Pinpoint the cell where the given text exists, returning its (X, Y) midpoint coordinate. 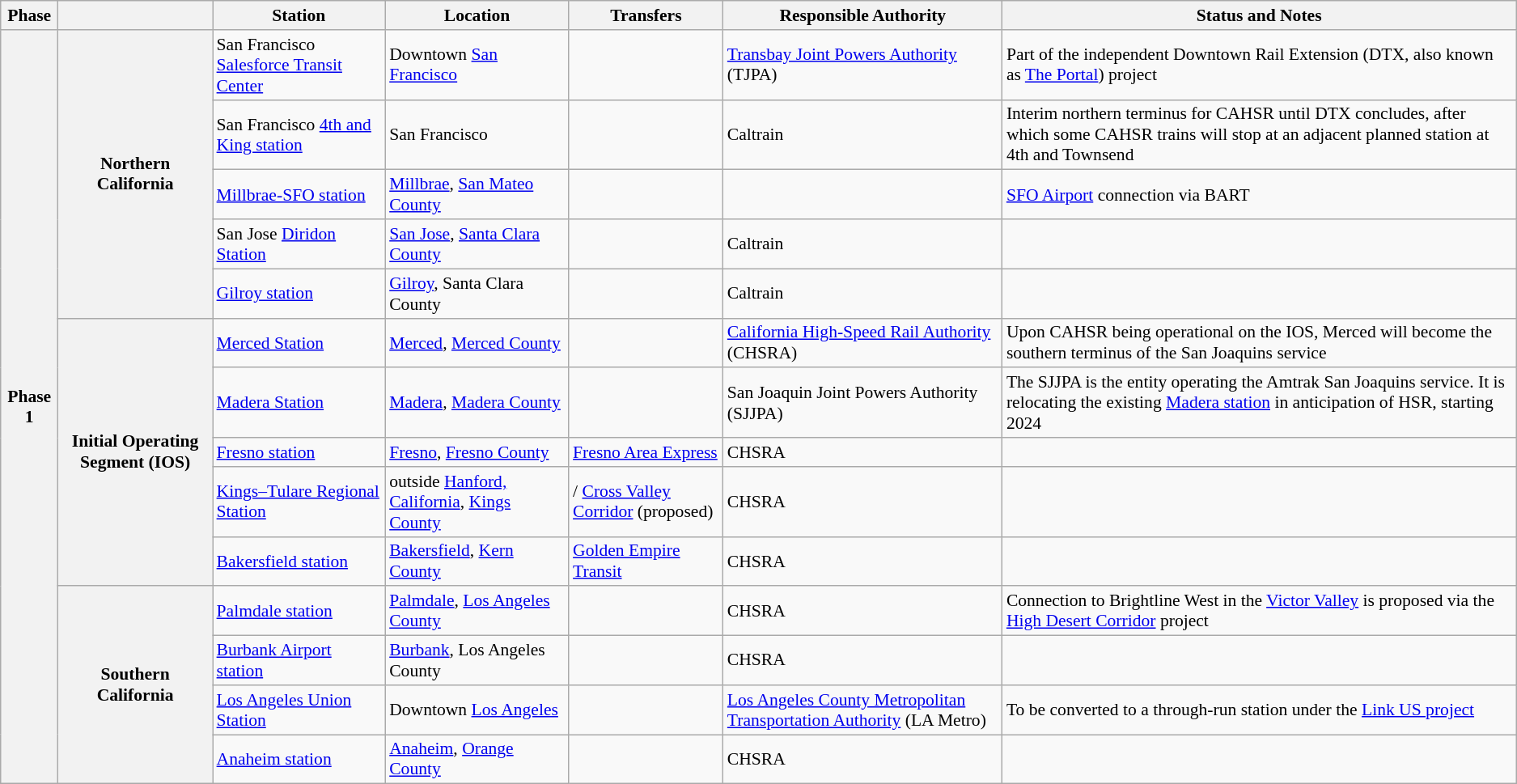
Gilroy station (299, 293)
Transbay Joint Powers Authority (TJPA) (862, 65)
Golden Empire Transit (646, 562)
/ Cross Valley Corridor (proposed) (646, 502)
Initial Operating Segment (IOS) (136, 451)
Madera Station (299, 403)
Part of the independent Downtown Rail Extension (DTX, also known as The Portal) project (1259, 65)
Burbank, Los Angeles County (477, 660)
San Francisco Salesforce Transit Center (299, 65)
Interim northern terminus for CAHSR until DTX concludes, after which some CAHSR trains will stop at an adjacent planned station at 4th and Townsend (1259, 134)
Millbrae-SFO station (299, 194)
Kings–Tulare Regional Station (299, 502)
outside Hanford, California, Kings County (477, 502)
Palmdale, Los Angeles County (477, 612)
Location (477, 15)
Status and Notes (1259, 15)
Bakersfield, Kern County (477, 562)
Connection to Brightline West in the Victor Valley is proposed via the High Desert Corridor project (1259, 612)
Fresno station (299, 452)
Fresno Area Express (646, 452)
Anaheim, Orange County (477, 759)
To be converted to a through-run station under the Link US project (1259, 710)
Downtown San Francisco (477, 65)
Los Angeles County Metropolitan Transportation Authority (LA Metro) (862, 710)
Transfers (646, 15)
California High-Speed Rail Authority (CHSRA) (862, 343)
Phase 1 (29, 407)
San Francisco (477, 134)
Anaheim station (299, 759)
San Joaquin Joint Powers Authority (SJJPA) (862, 403)
SFO Airport connection via BART (1259, 194)
Burbank Airport station (299, 660)
Bakersfield station (299, 562)
San Jose, Santa Clara County (477, 244)
Millbrae, San Mateo County (477, 194)
San Francisco 4th and King station (299, 134)
Merced Station (299, 343)
Station (299, 15)
Southern California (136, 685)
Phase (29, 15)
Upon CAHSR being operational on the IOS, Merced will become the southern terminus of the San Joaquins service (1259, 343)
Downtown Los Angeles (477, 710)
Gilroy, Santa Clara County (477, 293)
San Jose Diridon Station (299, 244)
Northern California (136, 175)
Madera, Madera County (477, 403)
Los Angeles Union Station (299, 710)
Merced, Merced County (477, 343)
The SJJPA is the entity operating the Amtrak San Joaquins service. It is relocating the existing Madera station in anticipation of HSR, starting 2024 (1259, 403)
Fresno, Fresno County (477, 452)
Palmdale station (299, 612)
Responsible Authority (862, 15)
